Extract the [X, Y] coordinate from the center of the cell holding the provided text.  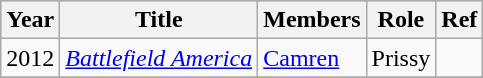
Ref [460, 20]
Role [401, 20]
Year [30, 20]
Prissy [401, 58]
Battlefield America [159, 58]
2012 [30, 58]
Title [159, 20]
Camren [312, 58]
Members [312, 20]
